Pinpoint the cell where the given text exists, returning its (x, y) midpoint coordinate. 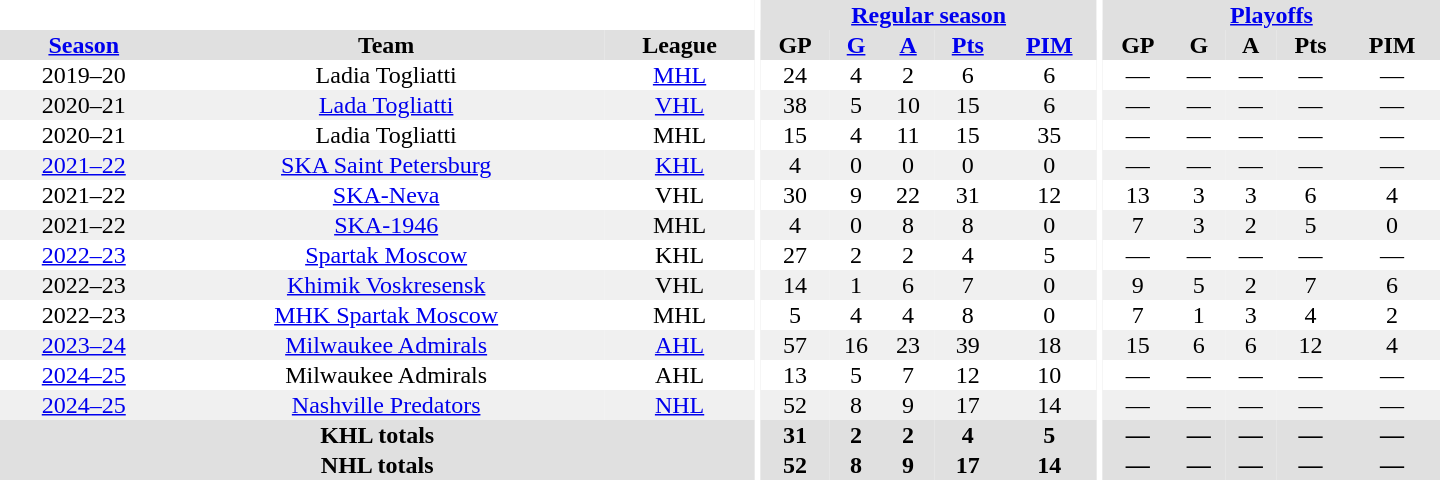
Team (386, 45)
Season (84, 45)
18 (1049, 345)
SKA Saint Petersburg (386, 165)
League (680, 45)
2019–20 (84, 75)
KHL totals (377, 435)
35 (1049, 135)
Spartak Moscow (386, 255)
Lada Togliatti (386, 105)
2023–24 (84, 345)
SKA-Neva (386, 195)
38 (795, 105)
27 (795, 255)
Nashville Predators (386, 405)
23 (908, 345)
24 (795, 75)
22 (908, 195)
30 (795, 195)
NHL totals (377, 465)
57 (795, 345)
Playoffs (1272, 15)
Khimik Voskresensk (386, 285)
Regular season (928, 15)
39 (968, 345)
16 (856, 345)
MHK Spartak Moscow (386, 315)
NHL (680, 405)
11 (908, 135)
SKA-1946 (386, 225)
